Find where the given text appears and provide that cell's center as (X, Y) coordinate. 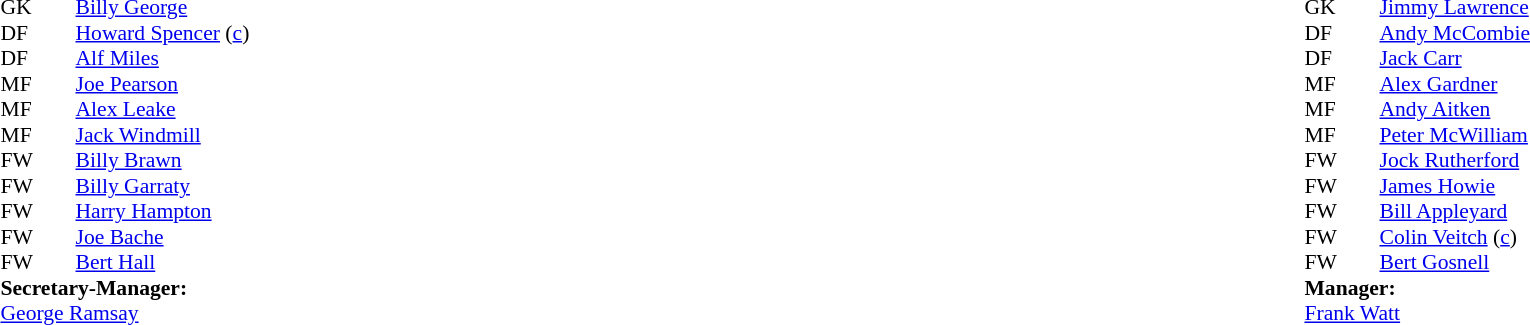
Howard Spencer (c) (163, 33)
Andy Aitken (1454, 109)
Alex Leake (163, 109)
Andy McCombie (1454, 33)
James Howie (1454, 186)
Manager: (1416, 288)
Bert Hall (163, 263)
Alf Miles (163, 59)
Bert Gosnell (1454, 263)
Secretary-Manager: (124, 288)
Harry Hampton (163, 211)
Jock Rutherford (1454, 161)
Peter McWilliam (1454, 135)
Alex Gardner (1454, 84)
Billy Garraty (163, 186)
Jack Windmill (163, 135)
Bill Appleyard (1454, 211)
Jack Carr (1454, 59)
Joe Pearson (163, 84)
Joe Bache (163, 237)
Colin Veitch (c) (1454, 237)
Billy Brawn (163, 161)
